Scan for the cell matching the given text and deliver its (x, y) coordinate at center. 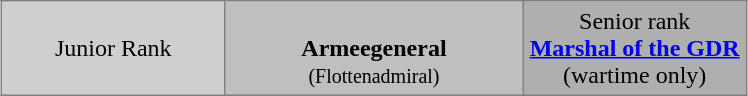
Senior rankMarshal of the GDR (wartime only) (635, 48)
Junior Rank (114, 48)
Armeegeneral(Flottenadmiral) (374, 48)
